Capture the cell that displays the provided text and extract its (x, y) central coordinate. 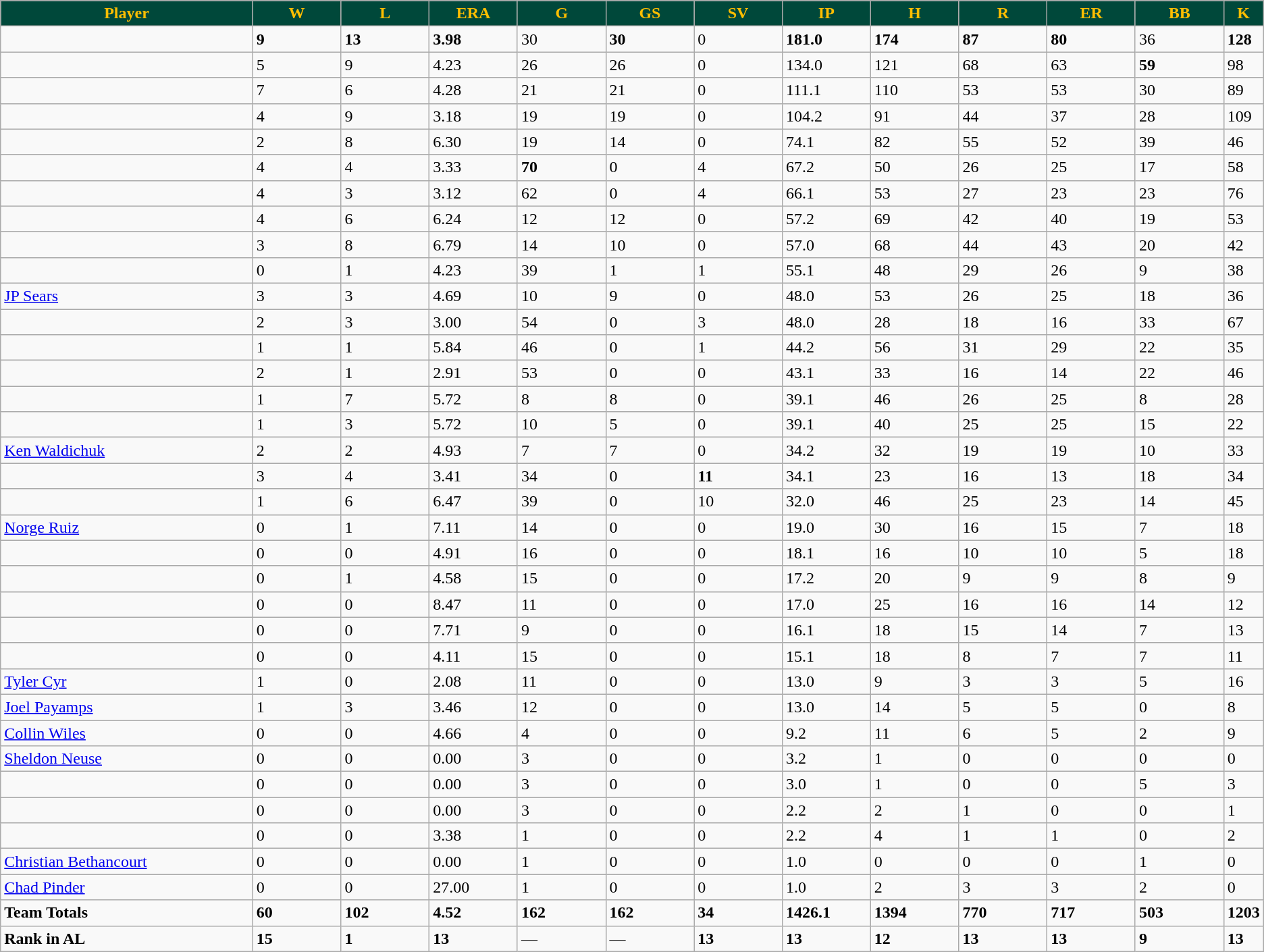
W (297, 14)
43 (1091, 244)
Chad Pinder (127, 887)
76 (1244, 193)
3.2 (826, 759)
K (1244, 14)
27.00 (474, 887)
Rank in AL (127, 938)
181.0 (826, 39)
58 (1244, 167)
ER (1091, 14)
5.84 (474, 348)
SV (739, 14)
2.91 (474, 373)
37 (1091, 116)
1394 (914, 913)
770 (1003, 913)
4.66 (474, 733)
74.1 (826, 142)
34.1 (826, 476)
8.47 (474, 604)
1203 (1244, 913)
4.93 (474, 450)
45 (1244, 502)
80 (1091, 39)
56 (914, 348)
104.2 (826, 116)
98 (1244, 65)
60 (297, 913)
174 (914, 39)
44.2 (826, 348)
6.24 (474, 219)
3.98 (474, 39)
Ken Waldichuk (127, 450)
4.28 (474, 90)
4.69 (474, 296)
3.41 (474, 476)
87 (1003, 39)
IP (826, 14)
55 (1003, 142)
17.0 (826, 604)
G (562, 14)
18.1 (826, 553)
109 (1244, 116)
4.58 (474, 579)
82 (914, 142)
Collin Wiles (127, 733)
102 (385, 913)
6.30 (474, 142)
52 (1091, 142)
1426.1 (826, 913)
Sheldon Neuse (127, 759)
89 (1244, 90)
7.11 (474, 527)
H (914, 14)
3.0 (826, 785)
6.79 (474, 244)
38 (1244, 270)
Tyler Cyr (127, 681)
3.12 (474, 193)
L (385, 14)
16.1 (826, 630)
503 (1179, 913)
Player (127, 14)
3.00 (474, 322)
55.1 (826, 270)
6.47 (474, 502)
121 (914, 65)
Christian Bethancourt (127, 862)
67 (1244, 322)
3.46 (474, 707)
59 (1179, 65)
717 (1091, 913)
JP Sears (127, 296)
57.0 (826, 244)
17 (1179, 167)
R (1003, 14)
4.91 (474, 553)
Joel Payamps (127, 707)
66.1 (826, 193)
2.08 (474, 681)
62 (562, 193)
17.2 (826, 579)
4.52 (474, 913)
7.71 (474, 630)
BB (1179, 14)
70 (562, 167)
15.1 (826, 656)
110 (914, 90)
3.38 (474, 836)
Norge Ruiz (127, 527)
Team Totals (127, 913)
19.0 (826, 527)
27 (1003, 193)
34.2 (826, 450)
54 (562, 322)
69 (914, 219)
111.1 (826, 90)
35 (1244, 348)
128 (1244, 39)
48 (914, 270)
ERA (474, 14)
67.2 (826, 167)
32.0 (826, 502)
50 (914, 167)
134.0 (826, 65)
3.18 (474, 116)
3.33 (474, 167)
9.2 (826, 733)
GS (650, 14)
43.1 (826, 373)
4.11 (474, 656)
31 (1003, 348)
63 (1091, 65)
91 (914, 116)
32 (914, 450)
57.2 (826, 219)
